Return the [X, Y] coordinate for the center point of the cell that contains the specified text.  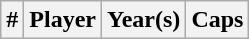
# [12, 20]
Player [63, 20]
Year(s) [144, 20]
Caps [218, 20]
